Detect which cell encompasses the target text, then output its [X, Y] center coordinate. 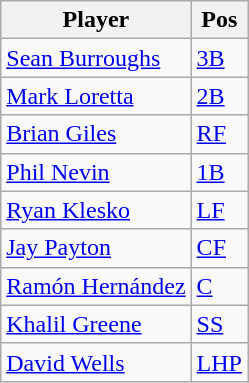
Brian Giles [96, 134]
C [219, 286]
Mark Loretta [96, 96]
Pos [219, 20]
Khalil Greene [96, 324]
LHP [219, 362]
3B [219, 58]
Phil Nevin [96, 172]
David Wells [96, 362]
2B [219, 96]
CF [219, 248]
RF [219, 134]
Sean Burroughs [96, 58]
Ramón Hernández [96, 286]
1B [219, 172]
Player [96, 20]
SS [219, 324]
LF [219, 210]
Jay Payton [96, 248]
Ryan Klesko [96, 210]
